Scan for the cell matching the given text and deliver its (X, Y) coordinate at center. 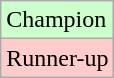
Champion (58, 20)
Runner-up (58, 58)
